Detect which cell encompasses the target text, then output its [x, y] center coordinate. 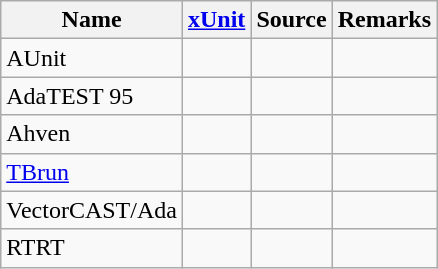
AUnit [92, 58]
RTRT [92, 248]
Ahven [92, 134]
Source [292, 20]
VectorCAST/Ada [92, 210]
Remarks [384, 20]
xUnit [216, 20]
AdaTEST 95 [92, 96]
TBrun [92, 172]
Name [92, 20]
